Locate the cell with the specified text and output its (x, y) center coordinate. 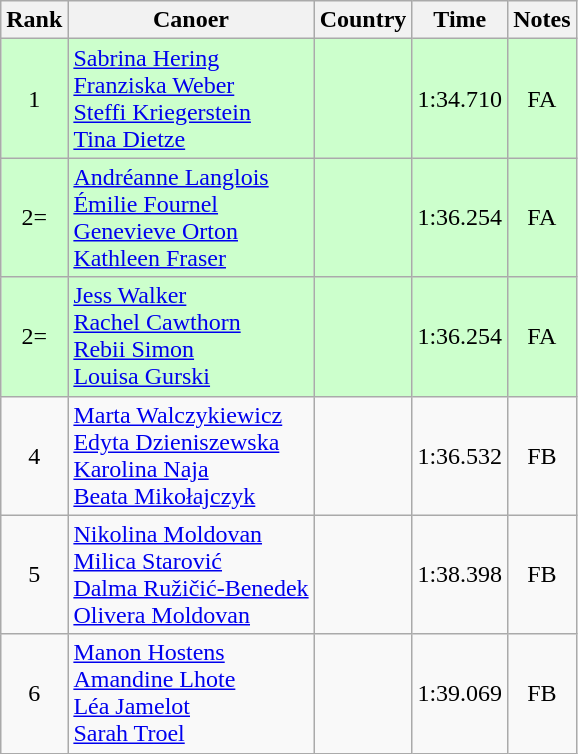
Time (460, 20)
Canoer (191, 20)
Andréanne LangloisÉmilie FournelGenevieve OrtonKathleen Fraser (191, 218)
Notes (542, 20)
5 (34, 574)
Sabrina HeringFranziska WeberSteffi KriegersteinTina Dietze (191, 98)
4 (34, 456)
Country (363, 20)
1:39.069 (460, 694)
1:34.710 (460, 98)
1 (34, 98)
1:38.398 (460, 574)
Marta WalczykiewiczEdyta DzieniszewskaKarolina NajaBeata Mikołajczyk (191, 456)
Manon HostensAmandine LhoteLéa JamelotSarah Troel (191, 694)
Jess WalkerRachel CawthornRebii SimonLouisa Gurski (191, 336)
Rank (34, 20)
1:36.532 (460, 456)
Nikolina MoldovanMilica StarovićDalma Ružičić-BenedekOlivera Moldovan (191, 574)
6 (34, 694)
